For the text-containing cell, return its midpoint in (X, Y) coordinate format. 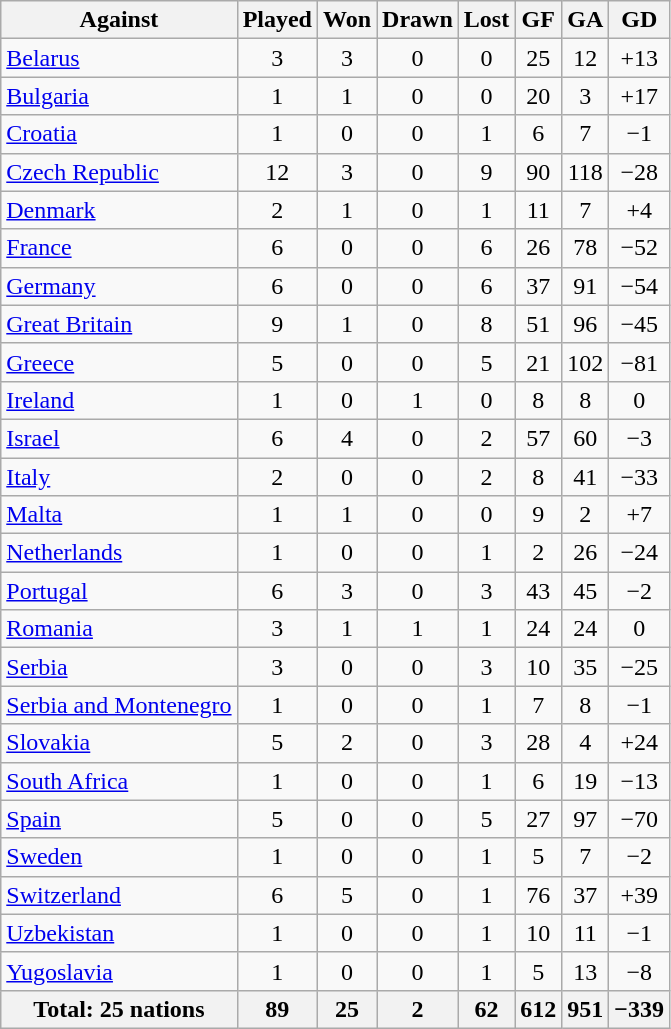
Drawn (418, 20)
−13 (640, 781)
−24 (640, 553)
62 (486, 1009)
France (119, 248)
+39 (640, 895)
35 (586, 667)
89 (277, 1009)
28 (538, 743)
−8 (640, 971)
Serbia (119, 667)
−70 (640, 819)
Germany (119, 286)
−81 (640, 362)
Israel (119, 438)
20 (538, 96)
Won (346, 20)
GD (640, 20)
−28 (640, 172)
Croatia (119, 134)
Slovakia (119, 743)
951 (586, 1009)
GA (586, 20)
+13 (640, 58)
Spain (119, 819)
57 (538, 438)
Lost (486, 20)
Switzerland (119, 895)
South Africa (119, 781)
45 (586, 591)
Great Britain (119, 324)
Played (277, 20)
60 (586, 438)
−25 (640, 667)
Netherlands (119, 553)
GF (538, 20)
Malta (119, 515)
Total: 25 nations (119, 1009)
41 (586, 477)
Bulgaria (119, 96)
76 (538, 895)
90 (538, 172)
Serbia and Montenegro (119, 705)
Against (119, 20)
−33 (640, 477)
Romania (119, 629)
+17 (640, 96)
51 (538, 324)
102 (586, 362)
21 (538, 362)
Yugoslavia (119, 971)
Czech Republic (119, 172)
43 (538, 591)
−339 (640, 1009)
Ireland (119, 400)
Portugal (119, 591)
+24 (640, 743)
Italy (119, 477)
−54 (640, 286)
Sweden (119, 857)
91 (586, 286)
Greece (119, 362)
612 (538, 1009)
27 (538, 819)
Uzbekistan (119, 933)
−3 (640, 438)
118 (586, 172)
13 (586, 971)
78 (586, 248)
19 (586, 781)
97 (586, 819)
96 (586, 324)
−52 (640, 248)
Denmark (119, 210)
Belarus (119, 58)
+7 (640, 515)
+4 (640, 210)
−45 (640, 324)
